Identify which cell holds the provided text, then report its (x, y) central coordinate. 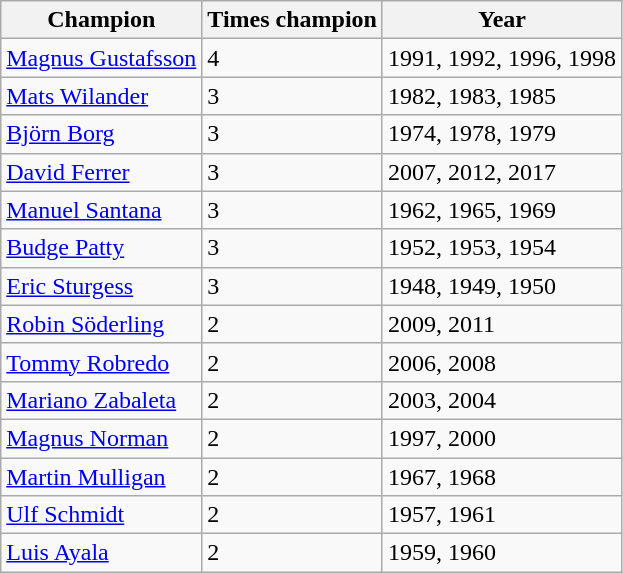
1997, 2000 (502, 438)
1957, 1961 (502, 515)
Magnus Gustafsson (102, 58)
Robin Söderling (102, 324)
Luis Ayala (102, 553)
Champion (102, 20)
1962, 1965, 1969 (502, 210)
Manuel Santana (102, 210)
1948, 1949, 1950 (502, 286)
1959, 1960 (502, 553)
1974, 1978, 1979 (502, 134)
David Ferrer (102, 172)
1991, 1992, 1996, 1998 (502, 58)
4 (292, 58)
2007, 2012, 2017 (502, 172)
2003, 2004 (502, 400)
Budge Patty (102, 248)
Tommy Robredo (102, 362)
Martin Mulligan (102, 477)
Magnus Norman (102, 438)
Björn Borg (102, 134)
Year (502, 20)
2009, 2011 (502, 324)
Mats Wilander (102, 96)
2006, 2008 (502, 362)
1982, 1983, 1985 (502, 96)
Times champion (292, 20)
Ulf Schmidt (102, 515)
Mariano Zabaleta (102, 400)
Eric Sturgess (102, 286)
1952, 1953, 1954 (502, 248)
1967, 1968 (502, 477)
